Provide the [X, Y] coordinate of the cell's center where the given text is located.  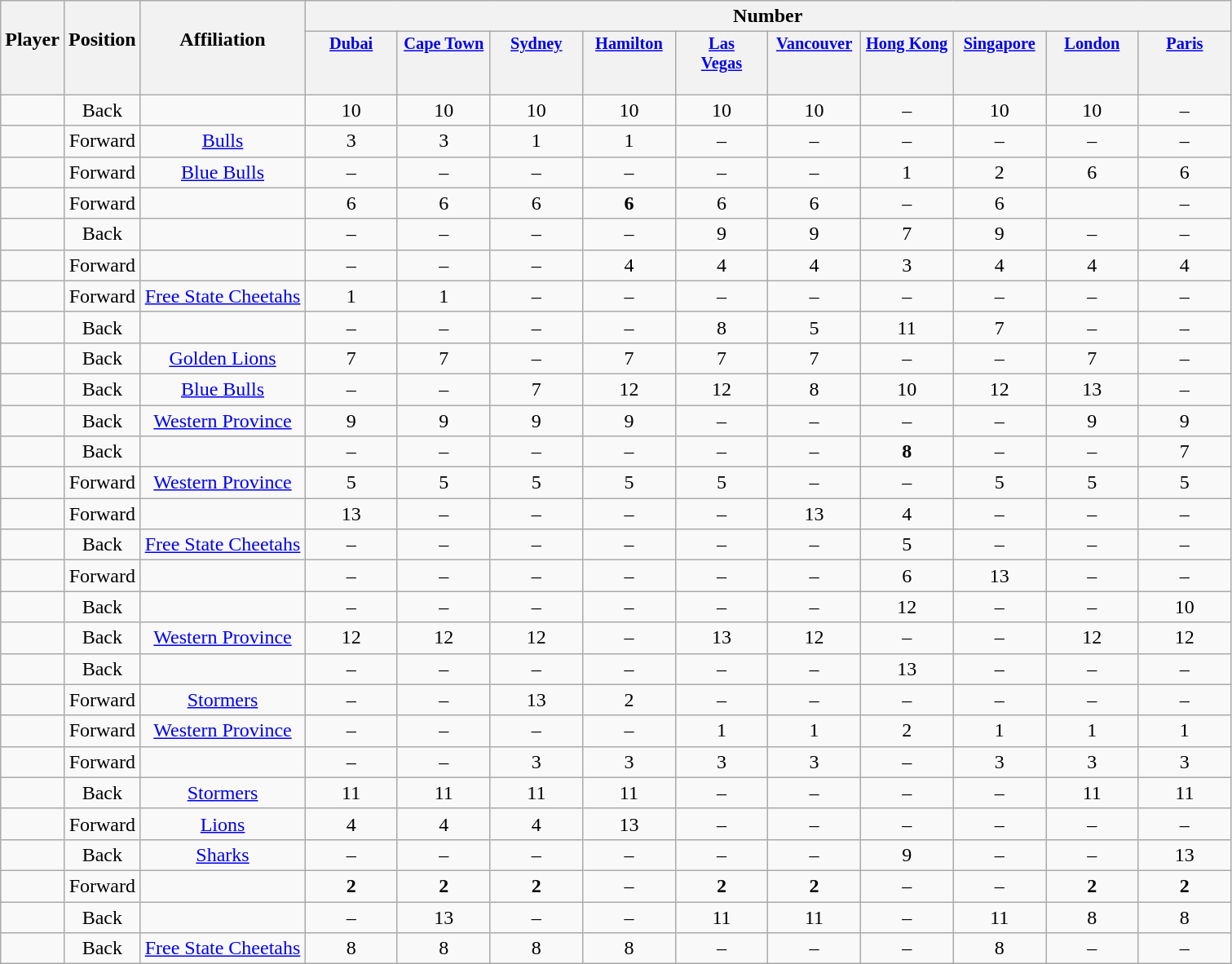
Vancouver [815, 54]
Cape Town [444, 54]
Affiliation [223, 39]
Number [768, 16]
Dubai [351, 54]
Paris [1185, 54]
Hong Kong [907, 54]
Position [102, 39]
London [1092, 54]
Singapore [1000, 54]
Player [33, 39]
Lions [223, 824]
Bulls [223, 141]
Sydney [537, 54]
LasVegas [722, 54]
Golden Lions [223, 358]
Sharks [223, 855]
Hamilton [629, 54]
